Output the (X, Y) coordinate of the center of the cell containing the given text.  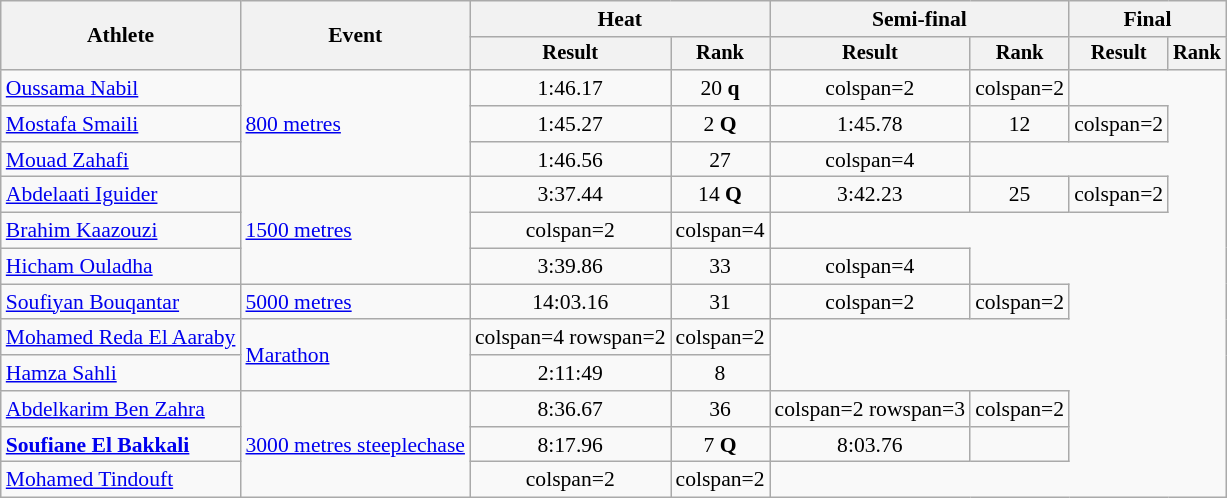
Abdelkarim Ben Zahra (121, 409)
25 (1020, 195)
Final (1148, 19)
Soufiane El Bakkali (121, 445)
800 metres (355, 124)
Semi-final (920, 19)
20 q (720, 88)
8:36.67 (570, 409)
31 (720, 302)
14 Q (720, 195)
Abdelaati Iguider (121, 195)
Soufiyan Bouqantar (121, 302)
12 (1020, 124)
8:03.76 (870, 445)
3:39.86 (570, 267)
Mouad Zahafi (121, 160)
Mohamed Reda El Aaraby (121, 338)
colspan=4 rowspan=2 (570, 338)
8:17.96 (570, 445)
Athlete (121, 36)
Marathon (355, 356)
2 Q (720, 124)
2:11:49 (570, 373)
1500 metres (355, 230)
1:45.78 (870, 124)
3000 metres steeplechase (355, 444)
8 (720, 373)
1:46.17 (570, 88)
Brahim Kaazouzi (121, 231)
colspan=2 rowspan=3 (870, 409)
33 (720, 267)
7 Q (720, 445)
5000 metres (355, 302)
1:45.27 (570, 124)
3:37.44 (570, 195)
14:03.16 (570, 302)
3:42.23 (870, 195)
Mostafa Smaili (121, 124)
36 (720, 409)
Oussama Nabil (121, 88)
1:46.56 (570, 160)
Heat (620, 19)
Hamza Sahli (121, 373)
27 (720, 160)
Event (355, 36)
Mohamed Tindouft (121, 480)
Hicham Ouladha (121, 267)
